Return [x, y] of the center of cell containing provided text 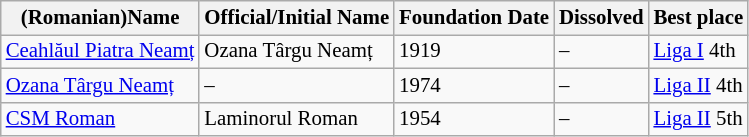
Ceahlăul Piatra Neamț [100, 51]
CSM Roman [100, 119]
1974 [474, 85]
(Romanian)Name [100, 18]
Liga I 4th [698, 51]
1919 [474, 51]
Laminorul Roman [296, 119]
Official/Initial Name [296, 18]
1954 [474, 119]
Dissolved [601, 18]
Liga II 5th [698, 119]
Foundation Date [474, 18]
Best place [698, 18]
Liga II 4th [698, 85]
